Determine the [x, y] coordinate at the center of the cell enclosing the given text.  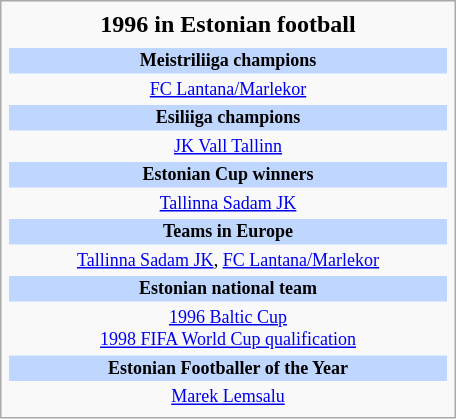
Tallinna Sadam JK [228, 204]
FC Lantana/Marlekor [228, 90]
1996 in Estonian football [228, 24]
Estonian Footballer of the Year [228, 369]
Estonian national team [228, 289]
Teams in Europe [228, 232]
JK Vall Tallinn [228, 147]
Meistriliiga champions [228, 61]
Esiliiga champions [228, 118]
1996 Baltic Cup1998 FIFA World Cup qualification [228, 329]
Estonian Cup winners [228, 175]
Marek Lemsalu [228, 397]
Tallinna Sadam JK, FC Lantana/Marlekor [228, 261]
